Find where the given text appears and provide that cell's center as (X, Y) coordinate. 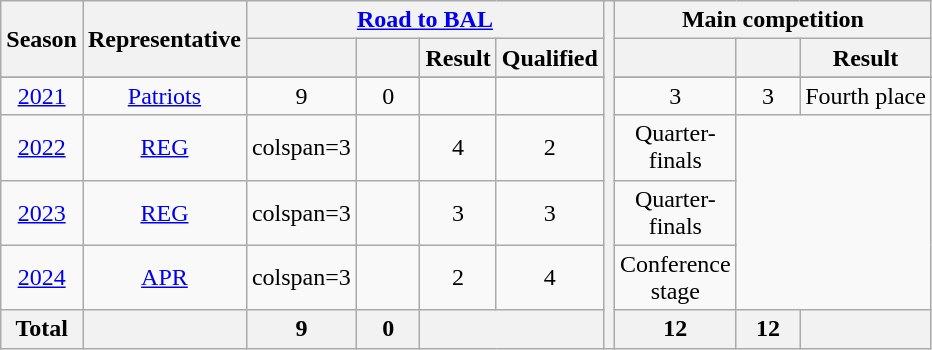
Total (42, 329)
Main competition (772, 20)
2021 (42, 96)
Road to BAL (424, 20)
2024 (42, 278)
2023 (42, 212)
2022 (42, 148)
Patriots (164, 96)
Season (42, 39)
APR (164, 278)
Representative (164, 39)
Fourth place (866, 96)
Qualified (550, 58)
Conference stage (675, 278)
